Search for the cell housing the specified text and yield its [X, Y] center coordinate. 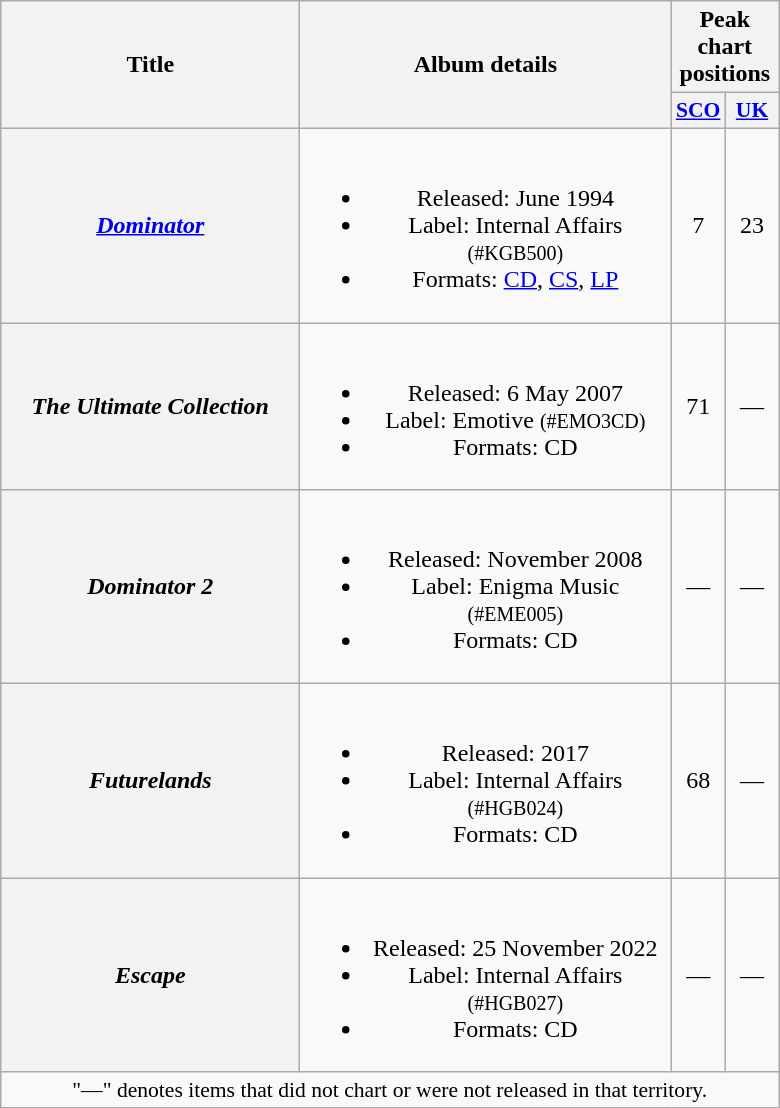
Released: 6 May 2007Label: Emotive (#EMO3CD)Formats: CD [486, 406]
Dominator [150, 225]
SCO [698, 111]
23 [752, 225]
"—" denotes items that did not chart or were not released in that territory. [390, 1090]
Released: 25 November 2022Label: Internal Affairs (#HGB027)Formats: CD [486, 975]
Futurelands [150, 781]
7 [698, 225]
Album details [486, 65]
Released: November 2008Label: Enigma Music (#EME005)Formats: CD [486, 587]
UK [752, 111]
Peak chart positions [725, 47]
The Ultimate Collection [150, 406]
Title [150, 65]
Escape [150, 975]
Dominator 2 [150, 587]
Released: 2017Label: Internal Affairs (#HGB024)Formats: CD [486, 781]
71 [698, 406]
68 [698, 781]
Released: June 1994Label: Internal Affairs (#KGB500)Formats: CD, CS, LP [486, 225]
